Output the [x, y] coordinate of the center of the cell containing the given text.  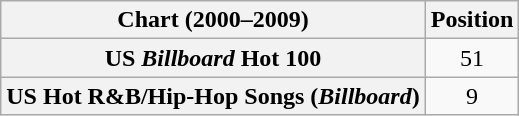
51 [472, 58]
Chart (2000–2009) [213, 20]
Position [472, 20]
9 [472, 96]
US Hot R&B/Hip-Hop Songs (Billboard) [213, 96]
US Billboard Hot 100 [213, 58]
